Find where the given text appears and provide that cell's center as [X, Y] coordinate. 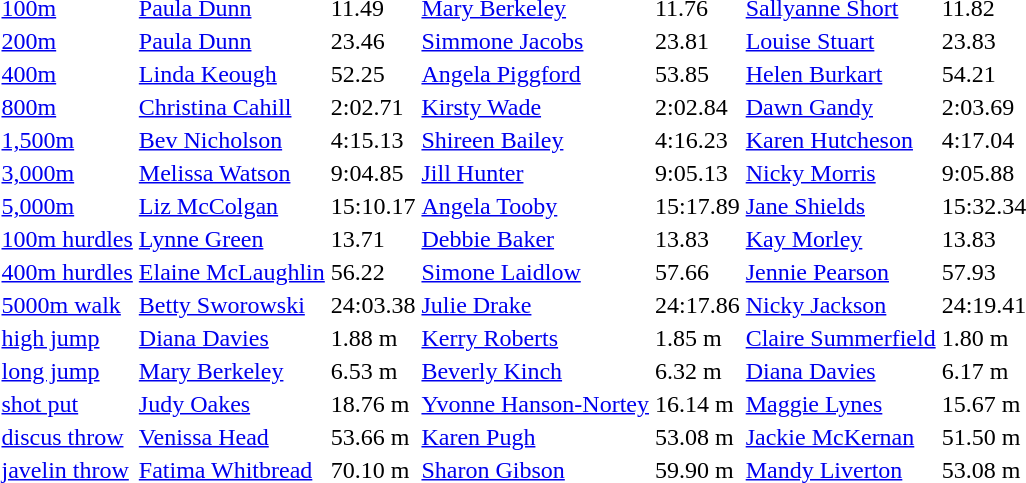
800m [67, 107]
18.76 m [373, 404]
Beverly Kinch [536, 371]
53.66 m [373, 437]
Julie Drake [536, 305]
Shireen Bailey [536, 140]
53.08 m [698, 437]
Dawn Gandy [840, 107]
57.66 [698, 272]
9:05.13 [698, 173]
15:17.89 [698, 206]
9:04.85 [373, 173]
1.85 m [698, 338]
Venissa Head [232, 437]
15:10.17 [373, 206]
Kay Morley [840, 239]
400m [67, 74]
400m hurdles [67, 272]
Maggie Lynes [840, 404]
53.85 [698, 74]
Paula Dunn [232, 41]
Linda Keough [232, 74]
Melissa Watson [232, 173]
16.14 m [698, 404]
1,500m [67, 140]
Debbie Baker [536, 239]
56.22 [373, 272]
Kirsty Wade [536, 107]
3,000m [67, 173]
Simmone Jacobs [536, 41]
Judy Oakes [232, 404]
Jennie Pearson [840, 272]
200m [67, 41]
Jackie McKernan [840, 437]
24:03.38 [373, 305]
Karen Hutcheson [840, 140]
discus throw [67, 437]
Claire Summerfield [840, 338]
Jill Hunter [536, 173]
24:17.86 [698, 305]
Nicky Morris [840, 173]
high jump [67, 338]
4:16.23 [698, 140]
Angela Piggford [536, 74]
13.83 [698, 239]
2:02.71 [373, 107]
Liz McColgan [232, 206]
Lynne Green [232, 239]
2:02.84 [698, 107]
Christina Cahill [232, 107]
23.81 [698, 41]
5000m walk [67, 305]
Elaine McLaughlin [232, 272]
Jane Shields [840, 206]
Helen Burkart [840, 74]
Simone Laidlow [536, 272]
Yvonne Hanson-Nortey [536, 404]
Louise Stuart [840, 41]
6.32 m [698, 371]
long jump [67, 371]
Bev Nicholson [232, 140]
6.53 m [373, 371]
Angela Tooby [536, 206]
5,000m [67, 206]
4:15.13 [373, 140]
Mary Berkeley [232, 371]
23.46 [373, 41]
Kerry Roberts [536, 338]
13.71 [373, 239]
100m hurdles [67, 239]
shot put [67, 404]
Karen Pugh [536, 437]
Nicky Jackson [840, 305]
52.25 [373, 74]
1.88 m [373, 338]
Betty Sworowski [232, 305]
